Capture the cell that displays the provided text and extract its (x, y) central coordinate. 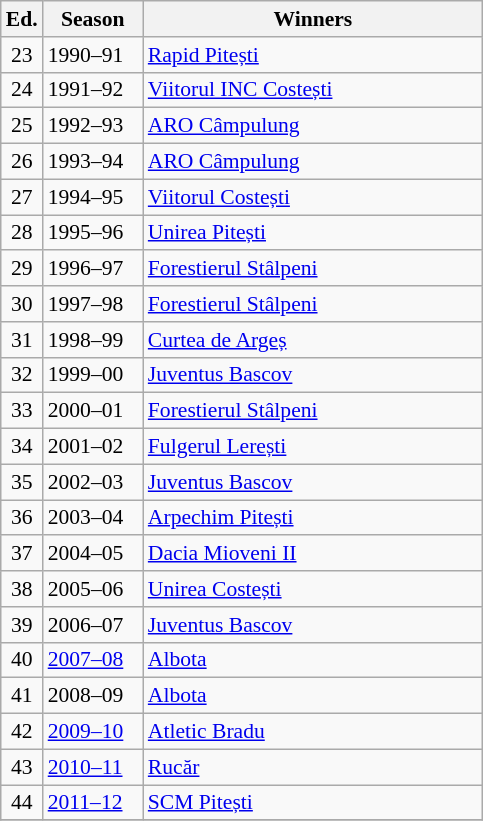
1996–97 (93, 269)
39 (22, 625)
37 (22, 554)
42 (22, 732)
2006–07 (93, 625)
SCM Pitești (313, 803)
31 (22, 340)
Season (93, 19)
Winners (313, 19)
28 (22, 233)
Unirea Costești (313, 589)
33 (22, 411)
36 (22, 518)
Rapid Pitești (313, 55)
23 (22, 55)
Atletic Bradu (313, 732)
29 (22, 269)
32 (22, 375)
38 (22, 589)
Fulgerul Lerești (313, 447)
1990–91 (93, 55)
44 (22, 803)
2007–08 (93, 660)
1992–93 (93, 126)
Dacia Mioveni II (313, 554)
Arpechim Pitești (313, 518)
43 (22, 767)
2011–12 (93, 803)
Rucăr (313, 767)
Unirea Pitești (313, 233)
2000–01 (93, 411)
2001–02 (93, 447)
26 (22, 162)
1999–00 (93, 375)
Ed. (22, 19)
34 (22, 447)
1995–96 (93, 233)
41 (22, 696)
40 (22, 660)
2005–06 (93, 589)
1991–92 (93, 90)
35 (22, 482)
2003–04 (93, 518)
1994–95 (93, 197)
2010–11 (93, 767)
1998–99 (93, 340)
2008–09 (93, 696)
30 (22, 304)
Curtea de Argeș (313, 340)
25 (22, 126)
Viitorul Costești (313, 197)
2009–10 (93, 732)
27 (22, 197)
2004–05 (93, 554)
2002–03 (93, 482)
Viitorul INC Costești (313, 90)
1993–94 (93, 162)
24 (22, 90)
1997–98 (93, 304)
